From the cell containing the given text, extract its center point as [x, y] coordinate. 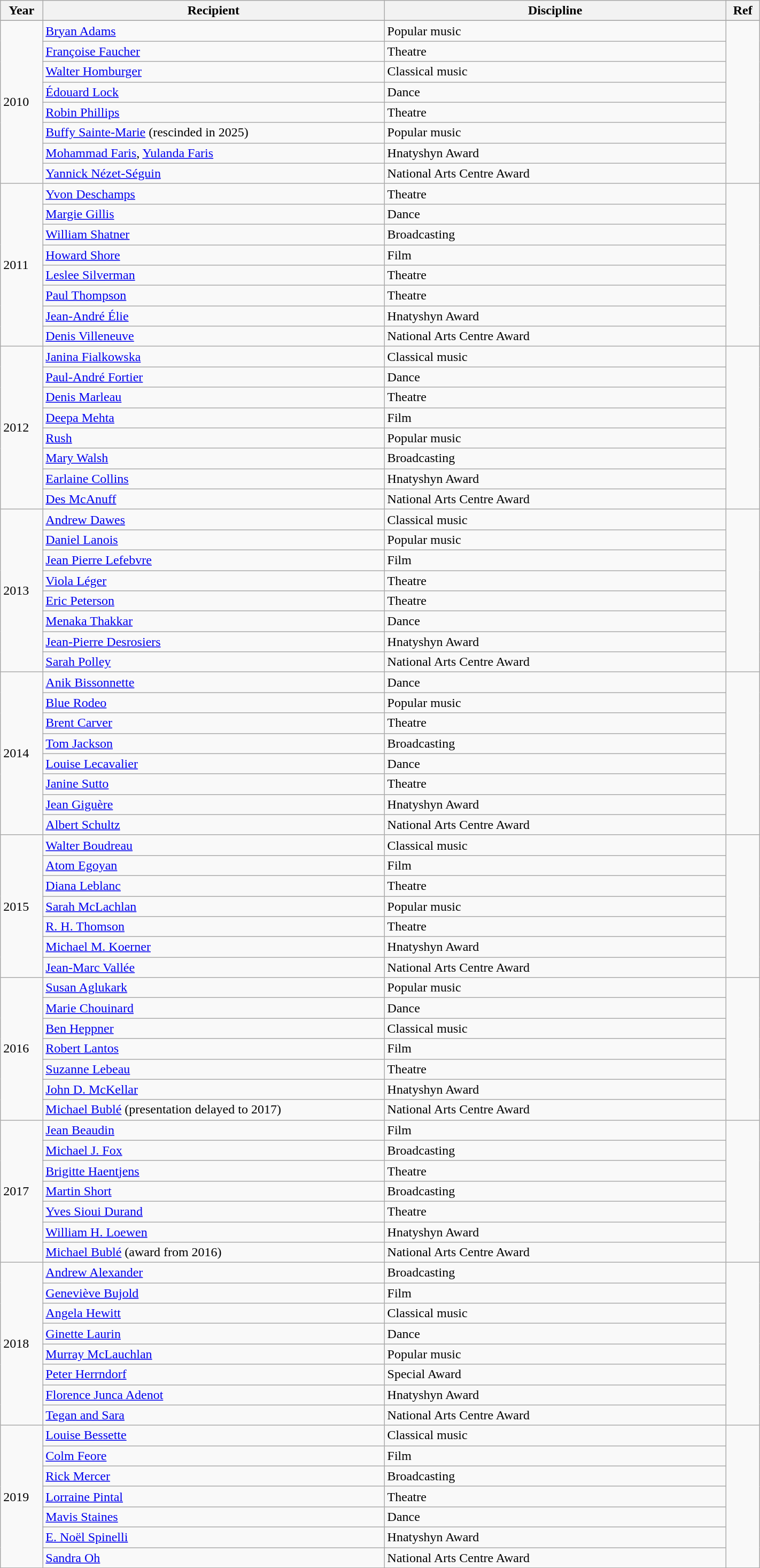
Martin Short [214, 1191]
Robert Lantos [214, 1049]
Brent Carver [214, 723]
Ref [743, 11]
Colm Feore [214, 1456]
2010 [21, 102]
Howard Shore [214, 255]
2017 [21, 1191]
Paul Thompson [214, 296]
Andrew Dawes [214, 519]
2015 [21, 906]
Anik Bissonnette [214, 682]
Murray McLauchlan [214, 1354]
Viola Léger [214, 580]
Michael Bublé (award from 2016) [214, 1252]
Recipient [214, 11]
Denis Villeneuve [214, 336]
Diana Leblanc [214, 886]
Janine Sutto [214, 784]
2011 [21, 265]
Tegan and Sara [214, 1415]
Jean-André Élie [214, 316]
Lorraine Pintal [214, 1496]
2016 [21, 1049]
Year [21, 11]
Tom Jackson [214, 743]
2012 [21, 428]
Paul-André Fortier [214, 377]
Discipline [555, 11]
Michael Bublé (presentation delayed to 2017) [214, 1110]
Rush [214, 438]
Yannick Nézet-Séguin [214, 173]
Denis Marleau [214, 397]
2014 [21, 754]
Walter Homburger [214, 72]
Peter Herrndorf [214, 1374]
Rick Mercer [214, 1476]
Deepa Mehta [214, 418]
Andrew Alexander [214, 1273]
Special Award [555, 1374]
Buffy Sainte-Marie (rescinded in 2025) [214, 133]
John D. McKellar [214, 1089]
Françoise Faucher [214, 51]
William H. Loewen [214, 1232]
Sarah McLachlan [214, 906]
Ginette Laurin [214, 1334]
Jean-Pierre Desrosiers [214, 642]
Angela Hewitt [214, 1313]
2019 [21, 1496]
Walter Boudreau [214, 845]
Blue Rodeo [214, 703]
Ben Heppner [214, 1028]
Des McAnuff [214, 499]
Jean Giguère [214, 804]
Atom Egoyan [214, 865]
Robin Phillips [214, 112]
Jean-Marc Vallée [214, 967]
Albert Schultz [214, 825]
Sandra Oh [214, 1558]
William Shatner [214, 234]
Susan Aglukark [214, 988]
Margie Gillis [214, 214]
Louise Lecavalier [214, 764]
Daniel Lanois [214, 540]
Janina Fialkowska [214, 357]
Michael J. Fox [214, 1150]
Leslee Silverman [214, 275]
Geneviève Bujold [214, 1293]
Marie Chouinard [214, 1008]
Jean Pierre Lefebvre [214, 560]
Eric Peterson [214, 601]
Michael M. Koerner [214, 947]
Brigitte Haentjens [214, 1171]
E. Noël Spinelli [214, 1537]
2018 [21, 1344]
Yvon Deschamps [214, 194]
Édouard Lock [214, 92]
R. H. Thomson [214, 927]
Menaka Thakkar [214, 621]
Suzanne Lebeau [214, 1069]
Florence Junca Adenot [214, 1395]
Louise Bessette [214, 1435]
Earlaine Collins [214, 479]
Mohammad Faris, Yulanda Faris [214, 153]
Jean Beaudin [214, 1130]
Sarah Polley [214, 662]
2013 [21, 590]
Bryan Adams [214, 31]
Mary Walsh [214, 458]
Mavis Staines [214, 1517]
Yves Sioui Durand [214, 1211]
